Output the (x, y) coordinate of the center of the cell containing the given text.  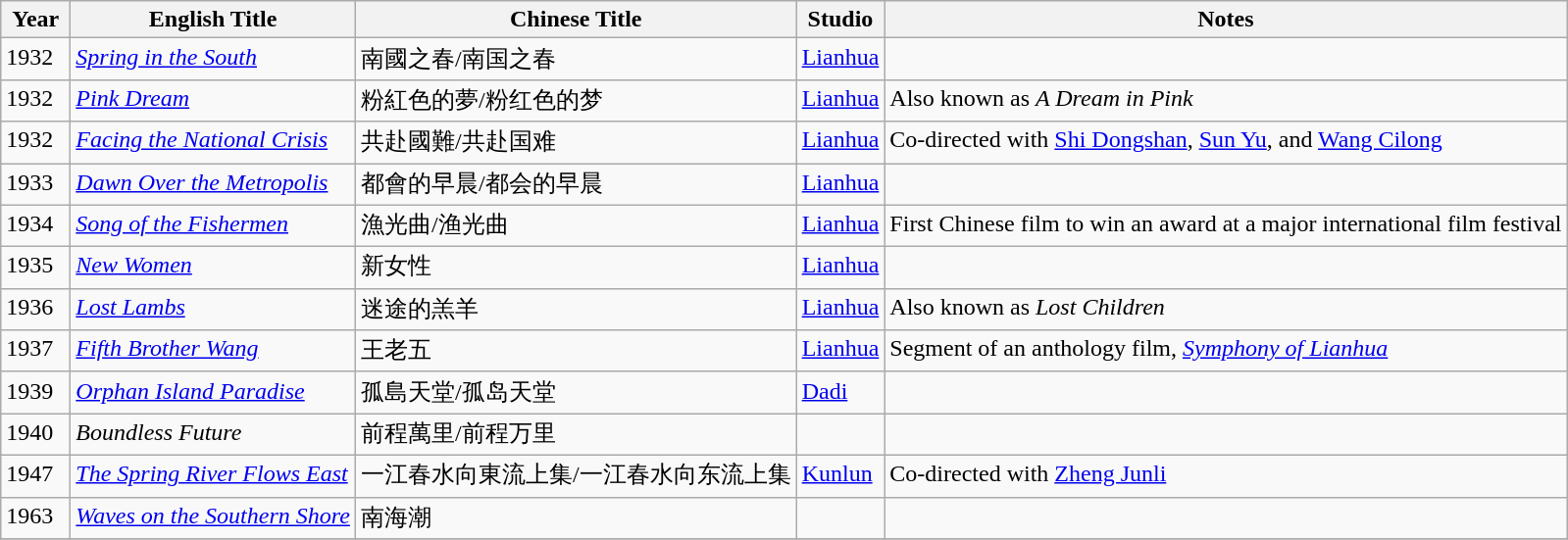
1934 (35, 225)
1937 (35, 351)
孤島天堂/孤岛天堂 (576, 392)
都會的早晨/都会的早晨 (576, 184)
Facing the National Crisis (214, 143)
Segment of an anthology film, Symphony of Lianhua (1226, 351)
1947 (35, 476)
New Women (214, 269)
Waves on the Southern Shore (214, 517)
Also known as A Dream in Pink (1226, 100)
The Spring River Flows East (214, 476)
Dawn Over the Metropolis (214, 184)
前程萬里/前程万里 (576, 435)
1939 (35, 392)
Pink Dream (214, 100)
Chinese Title (576, 20)
一江春水向東流上集/一江春水向东流上集 (576, 476)
共赴國難/共赴国难 (576, 143)
Orphan Island Paradise (214, 392)
迷途的羔羊 (576, 310)
新女性 (576, 269)
Kunlun (840, 476)
Studio (840, 20)
王老五 (576, 351)
Year (35, 20)
Song of the Fishermen (214, 225)
Notes (1226, 20)
南海潮 (576, 517)
Co-directed with Shi Dongshan, Sun Yu, and Wang Cilong (1226, 143)
Fifth Brother Wang (214, 351)
Also known as Lost Children (1226, 310)
1936 (35, 310)
1935 (35, 269)
1963 (35, 517)
南國之春/南国之春 (576, 59)
Spring in the South (214, 59)
Co-directed with Zheng Junli (1226, 476)
漁光曲/渔光曲 (576, 225)
English Title (214, 20)
1940 (35, 435)
First Chinese film to win an award at a major international film festival (1226, 225)
粉紅色的夢/粉红色的梦 (576, 100)
Lost Lambs (214, 310)
Boundless Future (214, 435)
1933 (35, 184)
Dadi (840, 392)
